Provide the (X, Y) coordinate of the cell's center where the given text is located.  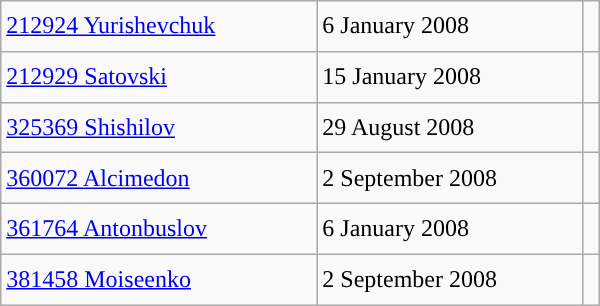
15 January 2008 (450, 76)
29 August 2008 (450, 128)
212929 Satovski (159, 76)
381458 Moiseenko (159, 280)
325369 Shishilov (159, 128)
361764 Antonbuslov (159, 228)
212924 Yurishevchuk (159, 26)
360072 Alcimedon (159, 178)
